Determine the (X, Y) coordinate at the center of the cell enclosing the given text.  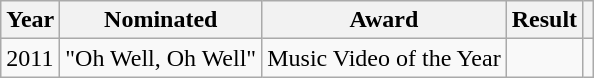
Nominated (161, 20)
Award (384, 20)
Year (30, 20)
2011 (30, 58)
"Oh Well, Oh Well" (161, 58)
Music Video of the Year (384, 58)
Result (544, 20)
